Identify which cell holds the provided text, then report its (X, Y) central coordinate. 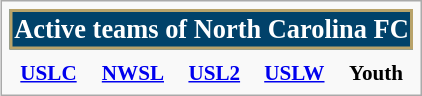
Active teams of North Carolina FC (212, 29)
USLC (49, 72)
USLW (294, 72)
USL2 (214, 72)
NWSL (132, 72)
Youth (376, 72)
